From the cell containing the given text, extract its center point as (X, Y) coordinate. 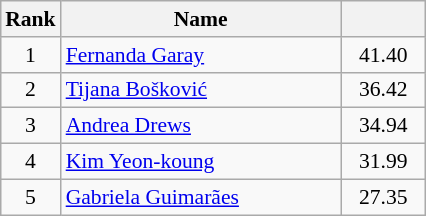
36.42 (384, 90)
27.35 (384, 197)
34.94 (384, 126)
2 (30, 90)
41.40 (384, 54)
Gabriela Guimarães (201, 197)
4 (30, 161)
1 (30, 54)
Name (201, 19)
Fernanda Garay (201, 54)
31.99 (384, 161)
3 (30, 126)
Andrea Drews (201, 126)
5 (30, 197)
Rank (30, 19)
Tijana Bošković (201, 90)
Kim Yeon-koung (201, 161)
